Identify which cell holds the provided text, then report its [x, y] central coordinate. 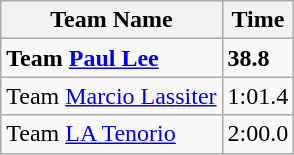
1:01.4 [258, 96]
Team Marcio Lassiter [112, 96]
Team Name [112, 20]
2:00.0 [258, 134]
Time [258, 20]
Team LA Tenorio [112, 134]
38.8 [258, 58]
Team Paul Lee [112, 58]
